Search for the cell housing the specified text and yield its [X, Y] center coordinate. 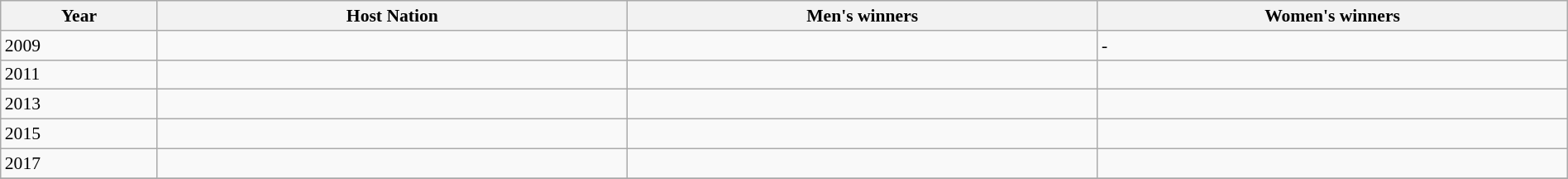
2017 [79, 163]
Women's winners [1332, 16]
2013 [79, 104]
- [1332, 46]
2009 [79, 46]
Host Nation [392, 16]
2015 [79, 134]
Year [79, 16]
2011 [79, 75]
Men's winners [863, 16]
